Return the (x, y) coordinate for the center point of the cell that contains the specified text.  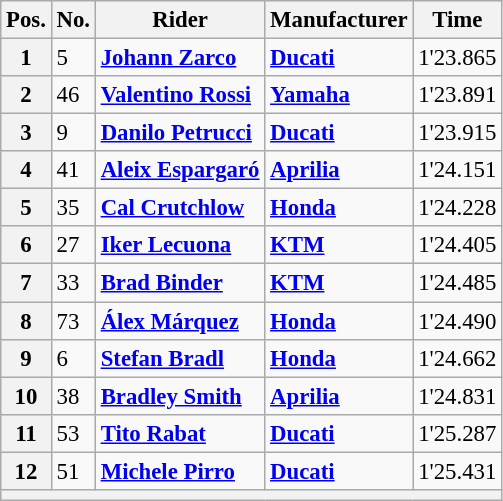
1'25.287 (458, 433)
Pos. (26, 20)
46 (73, 95)
Bradley Smith (180, 396)
8 (26, 321)
12 (26, 471)
1'23.915 (458, 133)
Brad Binder (180, 283)
1'24.405 (458, 245)
1'23.865 (458, 58)
Tito Rabat (180, 433)
51 (73, 471)
1 (26, 58)
Aleix Espargaró (180, 170)
1'24.831 (458, 396)
1'24.485 (458, 283)
3 (26, 133)
No. (73, 20)
Manufacturer (339, 20)
Rider (180, 20)
2 (26, 95)
Valentino Rossi (180, 95)
1'24.151 (458, 170)
Johann Zarco (180, 58)
Yamaha (339, 95)
53 (73, 433)
1'24.662 (458, 358)
1'24.228 (458, 208)
Stefan Bradl (180, 358)
11 (26, 433)
Cal Crutchlow (180, 208)
1'23.891 (458, 95)
7 (26, 283)
33 (73, 283)
41 (73, 170)
1'25.431 (458, 471)
Iker Lecuona (180, 245)
10 (26, 396)
73 (73, 321)
Michele Pirro (180, 471)
1'24.490 (458, 321)
Time (458, 20)
Álex Márquez (180, 321)
4 (26, 170)
Danilo Petrucci (180, 133)
38 (73, 396)
27 (73, 245)
35 (73, 208)
